Find where the given text appears and provide that cell's center as (X, Y) coordinate. 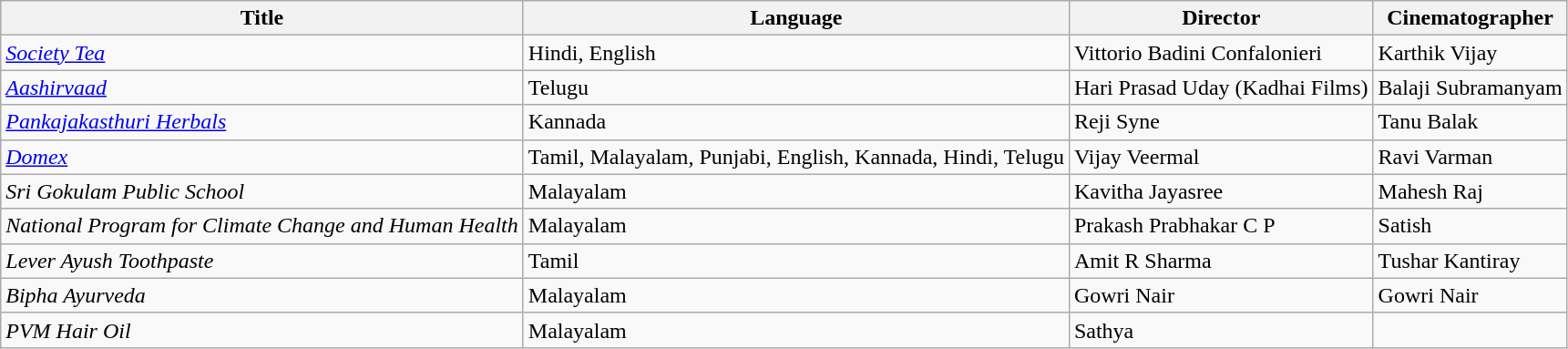
Lever Ayush Toothpaste (262, 261)
Telugu (796, 87)
Bipha Ayurveda (262, 295)
Tushar Kantiray (1471, 261)
PVM Hair Oil (262, 330)
Satish (1471, 226)
Sathya (1221, 330)
Prakash Prabhakar C P (1221, 226)
Kavitha Jayasree (1221, 191)
Ravi Varman (1471, 157)
Vijay Veermal (1221, 157)
Tanu Balak (1471, 122)
Reji Syne (1221, 122)
Director (1221, 18)
Domex (262, 157)
Pankajakasthuri Herbals (262, 122)
Aashirvaad (262, 87)
National Program for Climate Change and Human Health (262, 226)
Tamil, Malayalam, Punjabi, English, Kannada, Hindi, Telugu (796, 157)
Hari Prasad Uday (Kadhai Films) (1221, 87)
Language (796, 18)
Vittorio Badini Confalonieri (1221, 53)
Mahesh Raj (1471, 191)
Cinematographer (1471, 18)
Kannada (796, 122)
Tamil (796, 261)
Balaji Subramanyam (1471, 87)
Amit R Sharma (1221, 261)
Society Tea (262, 53)
Title (262, 18)
Hindi, English (796, 53)
Karthik Vijay (1471, 53)
Sri Gokulam Public School (262, 191)
